Locate the cell with the specified text and output its (x, y) center coordinate. 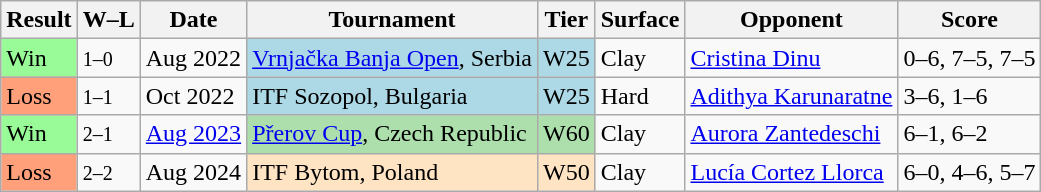
Aug 2022 (193, 58)
W50 (566, 172)
ITF Sozopol, Bulgaria (392, 96)
Tournament (392, 20)
1–1 (108, 96)
Opponent (792, 20)
2–1 (108, 134)
Aug 2024 (193, 172)
Lucía Cortez Llorca (792, 172)
Result (39, 20)
Tier (566, 20)
3–6, 1–6 (970, 96)
Cristina Dinu (792, 58)
Vrnjačka Banja Open, Serbia (392, 58)
W–L (108, 20)
Date (193, 20)
Adithya Karunaratne (792, 96)
Aug 2023 (193, 134)
0–6, 7–5, 7–5 (970, 58)
Surface (640, 20)
Score (970, 20)
2–2 (108, 172)
W60 (566, 134)
6–1, 6–2 (970, 134)
Oct 2022 (193, 96)
ITF Bytom, Poland (392, 172)
1–0 (108, 58)
Přerov Cup, Czech Republic (392, 134)
6–0, 4–6, 5–7 (970, 172)
Aurora Zantedeschi (792, 134)
Hard (640, 96)
